For the text-containing cell, return its midpoint in (x, y) coordinate format. 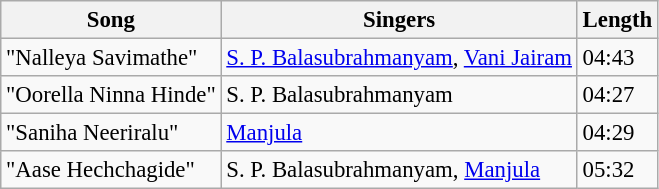
S. P. Balasubrahmanyam, Vani Jairam (399, 58)
Singers (399, 20)
04:29 (617, 133)
05:32 (617, 170)
"Saniha Neeriralu" (111, 133)
"Aase Hechchagide" (111, 170)
04:43 (617, 58)
04:27 (617, 95)
Manjula (399, 133)
Length (617, 20)
S. P. Balasubrahmanyam, Manjula (399, 170)
Song (111, 20)
"Oorella Ninna Hinde" (111, 95)
"Nalleya Savimathe" (111, 58)
S. P. Balasubrahmanyam (399, 95)
